Output the [X, Y] coordinate of the center of the cell containing the given text.  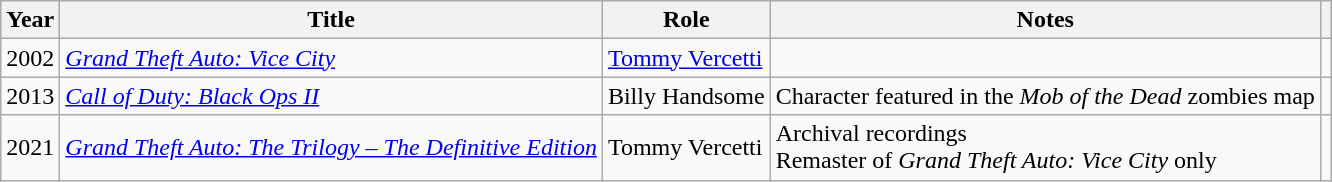
Call of Duty: Black Ops II [332, 96]
Role [686, 20]
Archival recordingsRemaster of Grand Theft Auto: Vice City only [1045, 148]
2021 [30, 148]
Title [332, 20]
Character featured in the Mob of the Dead zombies map [1045, 96]
Year [30, 20]
Grand Theft Auto: Vice City [332, 58]
Grand Theft Auto: The Trilogy – The Definitive Edition [332, 148]
Notes [1045, 20]
Billy Handsome [686, 96]
2002 [30, 58]
2013 [30, 96]
